Capture the cell that displays the provided text and extract its [x, y] central coordinate. 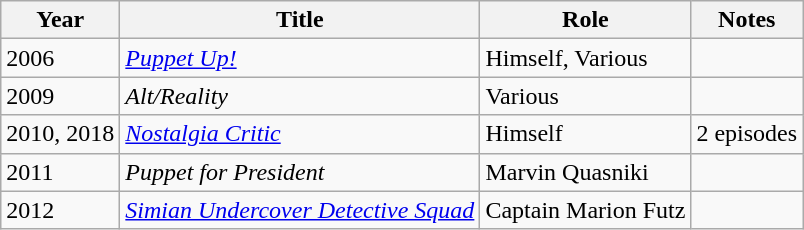
Notes [747, 20]
Title [300, 20]
2 episodes [747, 134]
2011 [60, 172]
Year [60, 20]
Marvin Quasniki [586, 172]
2009 [60, 96]
Himself, Various [586, 58]
Role [586, 20]
Himself [586, 134]
Puppet for President [300, 172]
Alt/Reality [300, 96]
2012 [60, 210]
Simian Undercover Detective Squad [300, 210]
Various [586, 96]
2006 [60, 58]
Captain Marion Futz [586, 210]
2010, 2018 [60, 134]
Nostalgia Critic [300, 134]
Puppet Up! [300, 58]
